Locate the cell with the specified text and output its [X, Y] center coordinate. 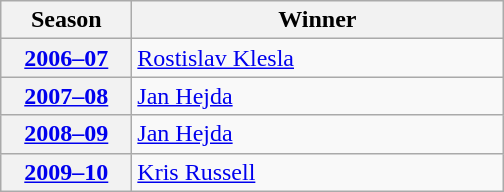
2008–09 [66, 134]
Winner [318, 20]
Kris Russell [318, 172]
Season [66, 20]
2007–08 [66, 96]
2009–10 [66, 172]
2006–07 [66, 58]
Rostislav Klesla [318, 58]
